Provide the [X, Y] coordinate of the cell's center where the given text is located.  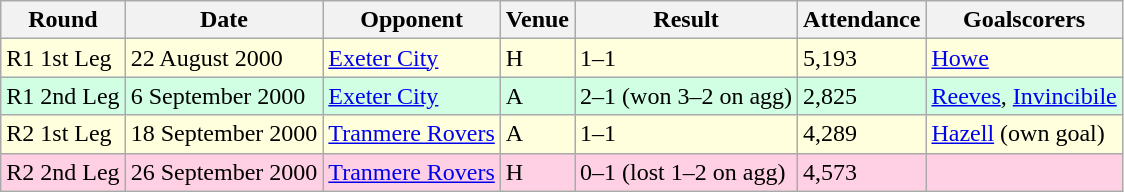
4,289 [862, 134]
R2 1st Leg [63, 134]
Goalscorers [1024, 20]
Opponent [412, 20]
6 September 2000 [224, 96]
5,193 [862, 58]
Round [63, 20]
Date [224, 20]
R1 1st Leg [63, 58]
0–1 (lost 1–2 on agg) [686, 172]
18 September 2000 [224, 134]
4,573 [862, 172]
R2 2nd Leg [63, 172]
22 August 2000 [224, 58]
26 September 2000 [224, 172]
Result [686, 20]
Hazell (own goal) [1024, 134]
R1 2nd Leg [63, 96]
Howe [1024, 58]
Attendance [862, 20]
2–1 (won 3–2 on agg) [686, 96]
Venue [537, 20]
2,825 [862, 96]
Reeves, Invincibile [1024, 96]
